Determine the [x, y] coordinate at the center of the cell enclosing the given text.  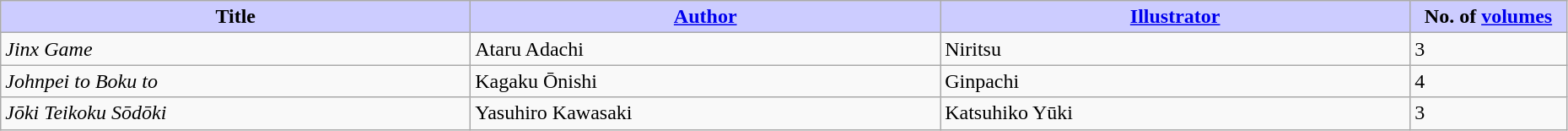
Author [705, 17]
Kagaku Ōnishi [705, 81]
Ginpachi [1176, 81]
Illustrator [1176, 17]
Title [236, 17]
4 [1489, 81]
Ataru Adachi [705, 49]
No. of volumes [1489, 17]
Jinx Game [236, 49]
Jōki Teikoku Sōdōki [236, 113]
Yasuhiro Kawasaki [705, 113]
Katsuhiko Yūki [1176, 113]
Johnpei to Boku to [236, 81]
Niritsu [1176, 49]
